Find where the given text appears and provide that cell's center as [x, y] coordinate. 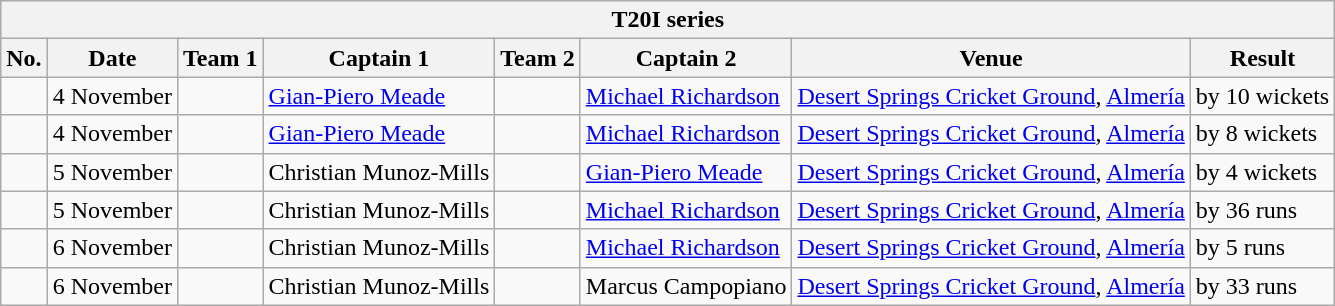
by 8 wickets [1262, 134]
Team 2 [538, 58]
Result [1262, 58]
No. [24, 58]
Captain 2 [686, 58]
by 5 runs [1262, 248]
Marcus Campopiano [686, 286]
by 36 runs [1262, 210]
by 33 runs [1262, 286]
Venue [991, 58]
by 4 wickets [1262, 172]
T20I series [668, 20]
by 10 wickets [1262, 96]
Date [112, 58]
Captain 1 [379, 58]
Team 1 [221, 58]
